Determine the (x, y) coordinate at the center of the cell enclosing the given text.  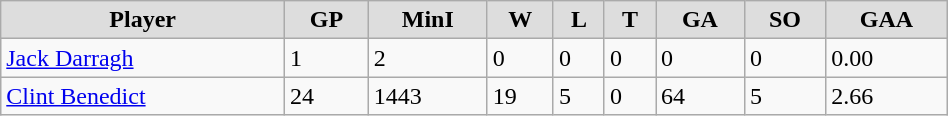
0.00 (887, 58)
2.66 (887, 96)
GAA (887, 20)
GA (700, 20)
T (630, 20)
W (520, 20)
GP (327, 20)
1 (327, 58)
SO (784, 20)
Jack Darragh (143, 58)
2 (428, 58)
MinI (428, 20)
Player (143, 20)
24 (327, 96)
L (578, 20)
Clint Benedict (143, 96)
64 (700, 96)
1443 (428, 96)
19 (520, 96)
